Return (x, y) of the center of cell containing provided text 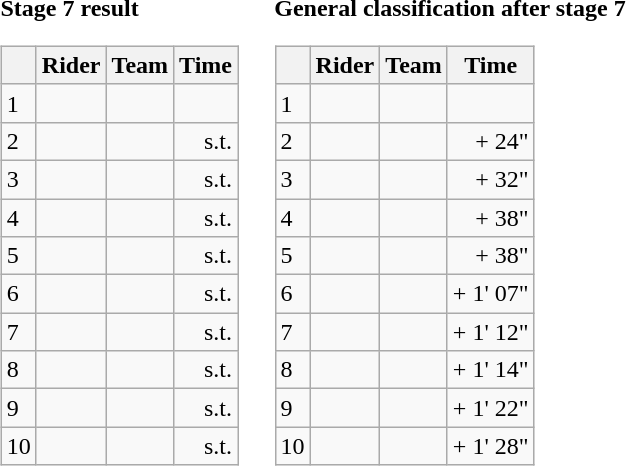
+ 32" (490, 179)
+ 1' 28" (490, 446)
+ 1' 14" (490, 370)
+ 24" (490, 141)
+ 1' 12" (490, 332)
+ 1' 22" (490, 408)
+ 1' 07" (490, 294)
